Return [X, Y] of the center of cell containing provided text 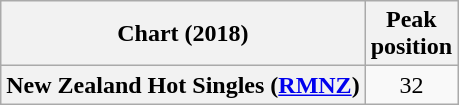
New Zealand Hot Singles (RMNZ) [183, 85]
32 [411, 85]
Peakposition [411, 34]
Chart (2018) [183, 34]
